Determine the [x, y] coordinate at the center of the cell enclosing the given text.  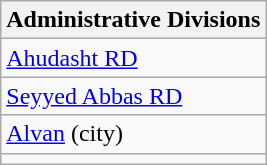
Ahudasht RD [134, 58]
Alvan (city) [134, 134]
Administrative Divisions [134, 20]
Seyyed Abbas RD [134, 96]
